Find where the given text appears and provide that cell's center as (X, Y) coordinate. 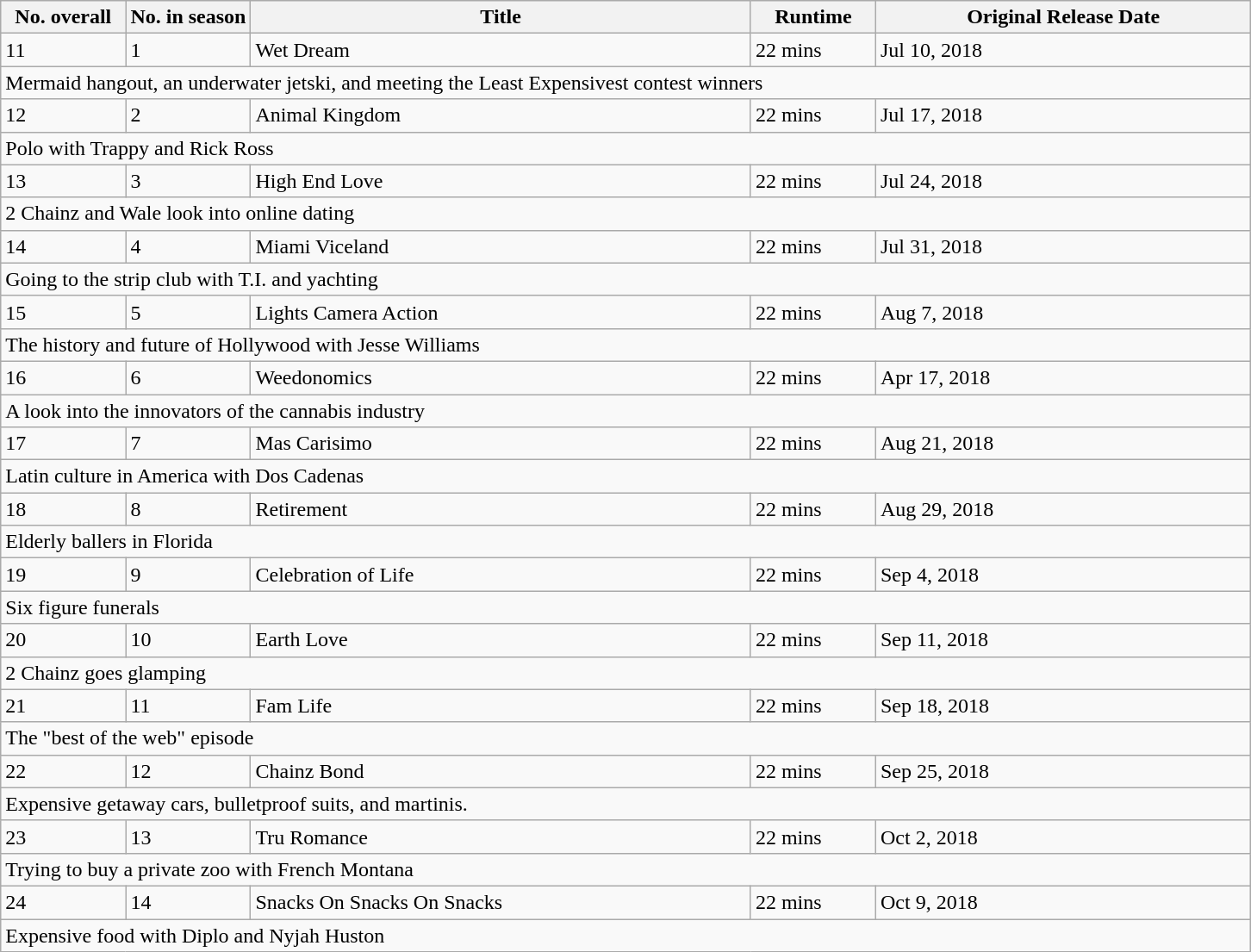
Celebration of Life (501, 575)
Lights Camera Action (501, 312)
Expensive food with Diplo and Nyjah Huston (625, 935)
Sep 4, 2018 (1063, 575)
The history and future of Hollywood with Jesse Williams (625, 345)
Aug 7, 2018 (1063, 312)
Mas Carisimo (501, 444)
19 (64, 575)
7 (188, 444)
9 (188, 575)
Snacks On Snacks On Snacks (501, 902)
Title (501, 17)
Animal Kingdom (501, 115)
Expensive getaway cars, bulletproof suits, and martinis. (625, 804)
1 (188, 50)
A look into the innovators of the cannabis industry (625, 411)
Weedonomics (501, 377)
Trying to buy a private zoo with French Montana (625, 869)
High End Love (501, 181)
The "best of the web" episode (625, 738)
17 (64, 444)
Jul 24, 2018 (1063, 181)
16 (64, 377)
Going to the strip club with T.I. and yachting (625, 279)
24 (64, 902)
No. overall (64, 17)
6 (188, 377)
Fam Life (501, 706)
Sep 11, 2018 (1063, 640)
Jul 10, 2018 (1063, 50)
Chainz Bond (501, 771)
2 Chainz and Wale look into online dating (625, 214)
Elderly ballers in Florida (625, 542)
No. in season (188, 17)
23 (64, 837)
Jul 17, 2018 (1063, 115)
Polo with Trappy and Rick Ross (625, 148)
2 (188, 115)
Earth Love (501, 640)
20 (64, 640)
Sep 18, 2018 (1063, 706)
Runtime (813, 17)
Oct 9, 2018 (1063, 902)
3 (188, 181)
Tru Romance (501, 837)
Mermaid hangout, an underwater jetski, and meeting the Least Expensivest contest winners (625, 83)
Miami Viceland (501, 246)
4 (188, 246)
Apr 17, 2018 (1063, 377)
8 (188, 509)
2 Chainz goes glamping (625, 673)
22 (64, 771)
21 (64, 706)
Six figure funerals (625, 607)
Jul 31, 2018 (1063, 246)
Oct 2, 2018 (1063, 837)
10 (188, 640)
Original Release Date (1063, 17)
Latin culture in America with Dos Cadenas (625, 476)
Aug 29, 2018 (1063, 509)
5 (188, 312)
Retirement (501, 509)
18 (64, 509)
Sep 25, 2018 (1063, 771)
Aug 21, 2018 (1063, 444)
15 (64, 312)
Wet Dream (501, 50)
